Search for the cell housing the specified text and yield its [X, Y] center coordinate. 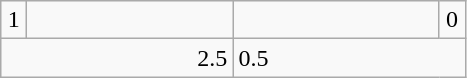
2.5 [117, 58]
1 [14, 20]
0 [452, 20]
0.5 [349, 58]
